Identify which cell holds the provided text, then report its (x, y) central coordinate. 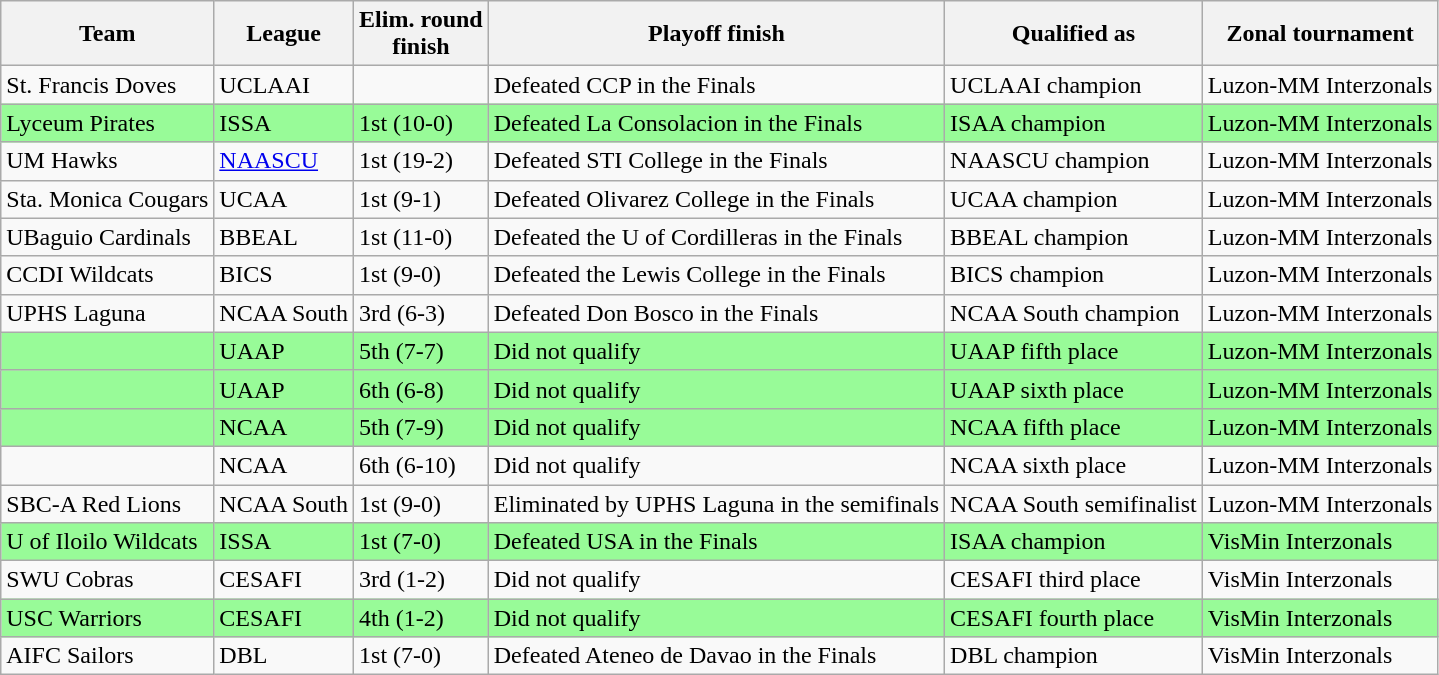
6th (6-10) (422, 465)
3rd (1-2) (422, 580)
NCAA South champion (1074, 313)
6th (6-8) (422, 389)
Defeated the Lewis College in the Finals (716, 275)
1st (19-2) (422, 161)
NCAA South semifinalist (1074, 503)
CESAFI fourth place (1074, 618)
BICS (284, 275)
Sta. Monica Cougars (108, 199)
UCLAAI (284, 85)
Elim. roundfinish (422, 34)
1st (10-0) (422, 123)
BBEAL (284, 237)
Defeated La Consolacion in the Finals (716, 123)
AIFC Sailors (108, 656)
Defeated the U of Cordilleras in the Finals (716, 237)
Defeated STI College in the Finals (716, 161)
UAAP fifth place (1074, 351)
DBL (284, 656)
Defeated Ateneo de Davao in the Finals (716, 656)
UPHS Laguna (108, 313)
1st (9-1) (422, 199)
3rd (6-3) (422, 313)
1st (11-0) (422, 237)
CESAFI third place (1074, 580)
BBEAL champion (1074, 237)
Defeated Don Bosco in the Finals (716, 313)
League (284, 34)
UAAP sixth place (1074, 389)
DBL champion (1074, 656)
Qualified as (1074, 34)
NCAA sixth place (1074, 465)
St. Francis Doves (108, 85)
U of Iloilo Wildcats (108, 542)
SWU Cobras (108, 580)
NCAA fifth place (1074, 427)
Lyceum Pirates (108, 123)
Defeated USA in the Finals (716, 542)
4th (1-2) (422, 618)
SBC-A Red Lions (108, 503)
5th (7-7) (422, 351)
Defeated Olivarez College in the Finals (716, 199)
BICS champion (1074, 275)
UBaguio Cardinals (108, 237)
Defeated CCP in the Finals (716, 85)
NAASCU (284, 161)
UCLAAI champion (1074, 85)
Eliminated by UPHS Laguna in the semifinals (716, 503)
5th (7-9) (422, 427)
UM Hawks (108, 161)
Zonal tournament (1320, 34)
Team (108, 34)
NAASCU champion (1074, 161)
CCDI Wildcats (108, 275)
Playoff finish (716, 34)
UCAA champion (1074, 199)
UCAA (284, 199)
USC Warriors (108, 618)
